Find where the given text appears and provide that cell's center as [X, Y] coordinate. 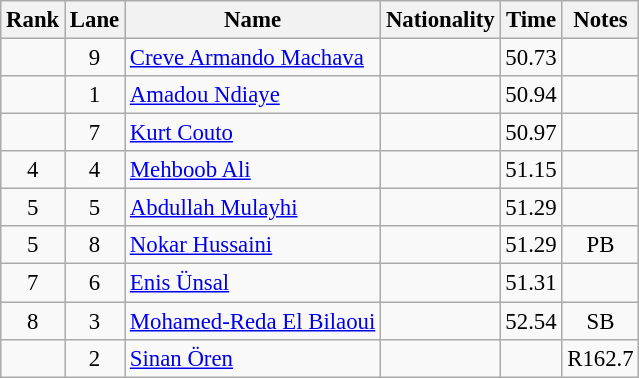
Name [253, 20]
2 [95, 358]
Nationality [440, 20]
51.15 [531, 170]
SB [600, 321]
Mohamed-Reda El Bilaoui [253, 321]
R162.7 [600, 358]
Abdullah Mulayhi [253, 208]
50.97 [531, 133]
PB [600, 245]
52.54 [531, 321]
9 [95, 58]
Nokar Hussaini [253, 245]
3 [95, 321]
Time [531, 20]
Sinan Ören [253, 358]
Amadou Ndiaye [253, 95]
1 [95, 95]
Lane [95, 20]
Notes [600, 20]
Kurt Couto [253, 133]
Creve Armando Machava [253, 58]
50.94 [531, 95]
Enis Ünsal [253, 283]
50.73 [531, 58]
Rank [33, 20]
Mehboob Ali [253, 170]
51.31 [531, 283]
6 [95, 283]
